Return (x, y) of the center of cell containing provided text 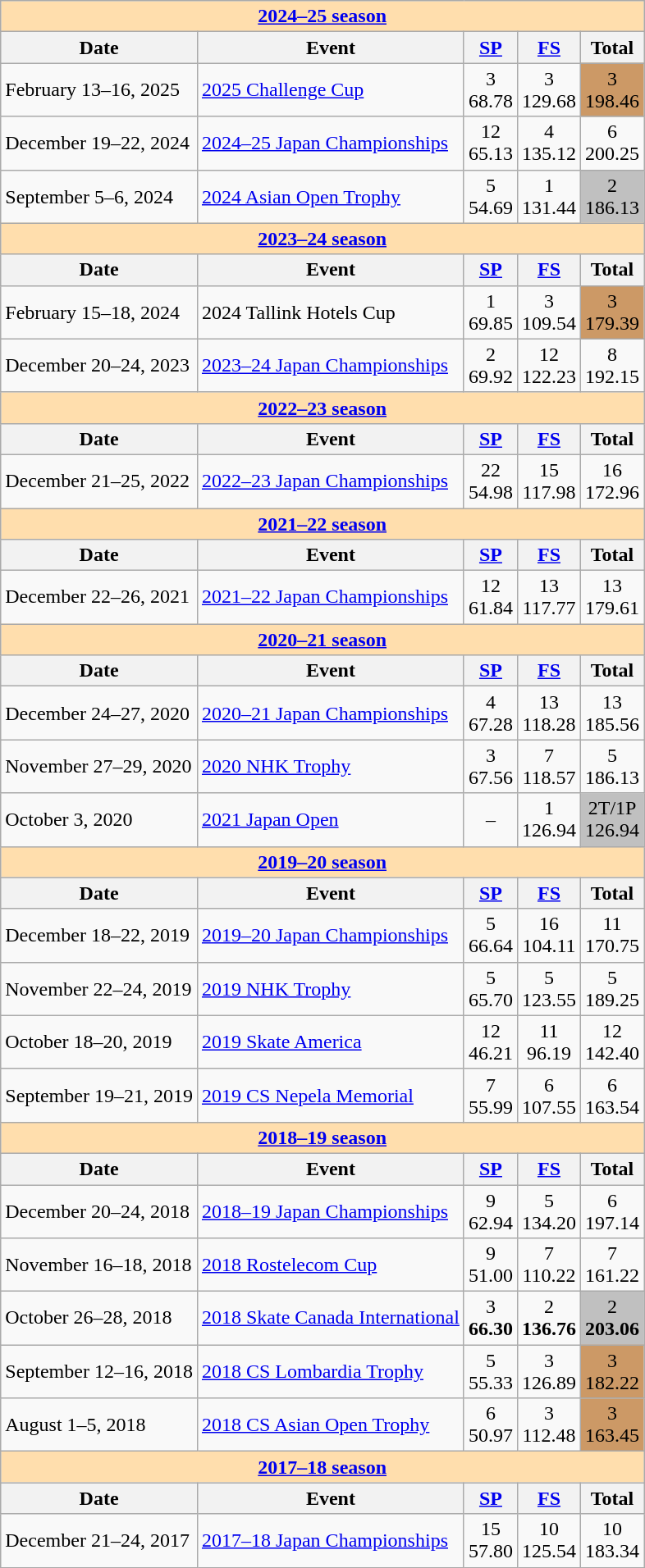
2024 Asian Open Trophy (330, 197)
2022–23 Japan Championships (330, 481)
3 163.45 (612, 1425)
2020–21 Japan Championships (330, 713)
1 126.94 (548, 820)
7 118.57 (548, 766)
2023–24 season (322, 239)
October 26–28, 2018 (99, 1319)
15 57.80 (491, 1540)
2017–18 season (322, 1467)
2 69.92 (491, 366)
2018 Skate Canada International (330, 1319)
6 200.25 (612, 143)
7 55.99 (491, 1096)
5 186.13 (612, 766)
11 170.75 (612, 935)
7 110.22 (548, 1265)
2018 CS Lombardia Trophy (330, 1371)
2019 CS Nepela Memorial (330, 1096)
5 134.20 (548, 1210)
13 118.28 (548, 713)
5 66.64 (491, 935)
2025 Challenge Cup (330, 90)
5 189.25 (612, 989)
16 172.96 (612, 481)
2021–22 season (322, 524)
3 112.48 (548, 1425)
2017–18 Japan Championships (330, 1540)
2024–25 season (322, 16)
December 19–22, 2024 (99, 143)
2018–19 season (322, 1137)
11 96.19 (548, 1042)
December 20–24, 2023 (99, 366)
– (491, 820)
3 126.89 (548, 1371)
2019 Skate America (330, 1042)
12 65.13 (491, 143)
2018 CS Asian Open Trophy (330, 1425)
1 69.85 (491, 312)
December 24–27, 2020 (99, 713)
7 161.22 (612, 1265)
3 68.78 (491, 90)
6 107.55 (548, 1096)
2022–23 season (322, 408)
December 18–22, 2019 (99, 935)
5 123.55 (548, 989)
2023–24 Japan Championships (330, 366)
1 131.44 (548, 197)
13 179.61 (612, 597)
October 3, 2020 (99, 820)
13 185.56 (612, 713)
November 22–24, 2019 (99, 989)
2019 NHK Trophy (330, 989)
6 163.54 (612, 1096)
August 1–5, 2018 (99, 1425)
6 50.97 (491, 1425)
2 203.06 (612, 1319)
5 55.33 (491, 1371)
February 13–16, 2025 (99, 90)
September 12–16, 2018 (99, 1371)
2021–22 Japan Championships (330, 597)
2 136.76 (548, 1319)
13 117.77 (548, 597)
12 46.21 (491, 1042)
November 16–18, 2018 (99, 1265)
9 51.00 (491, 1265)
10 125.54 (548, 1540)
3 182.22 (612, 1371)
October 18–20, 2019 (99, 1042)
2T/1P 126.94 (612, 820)
November 27–29, 2020 (99, 766)
December 20–24, 2018 (99, 1210)
September 19–21, 2019 (99, 1096)
2018 Rostelecom Cup (330, 1265)
2020–21 season (322, 640)
4 67.28 (491, 713)
September 5–6, 2024 (99, 197)
December 22–26, 2021 (99, 597)
December 21–24, 2017 (99, 1540)
4 135.12 (548, 143)
3 66.30 (491, 1319)
8 192.15 (612, 366)
2 186.13 (612, 197)
2020 NHK Trophy (330, 766)
2019–20 Japan Championships (330, 935)
5 54.69 (491, 197)
6 197.14 (612, 1210)
2018–19 Japan Championships (330, 1210)
3 198.46 (612, 90)
12 61.84 (491, 597)
10 183.34 (612, 1540)
12 122.23 (548, 366)
3 129.68 (548, 90)
3 179.39 (612, 312)
2021 Japan Open (330, 820)
3 67.56 (491, 766)
22 54.98 (491, 481)
16 104.11 (548, 935)
December 21–25, 2022 (99, 481)
3 109.54 (548, 312)
February 15–18, 2024 (99, 312)
5 65.70 (491, 989)
15 117.98 (548, 481)
12 142.40 (612, 1042)
2024–25 Japan Championships (330, 143)
2024 Tallink Hotels Cup (330, 312)
2019–20 season (322, 862)
9 62.94 (491, 1210)
